Determine the (x, y) coordinate at the center of the cell enclosing the given text.  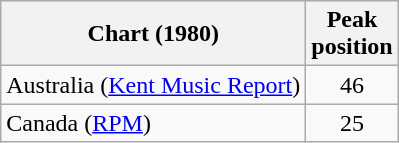
25 (352, 123)
Peakposition (352, 34)
Chart (1980) (154, 34)
Australia (Kent Music Report) (154, 85)
Canada (RPM) (154, 123)
46 (352, 85)
